Capture the cell that displays the provided text and extract its [x, y] central coordinate. 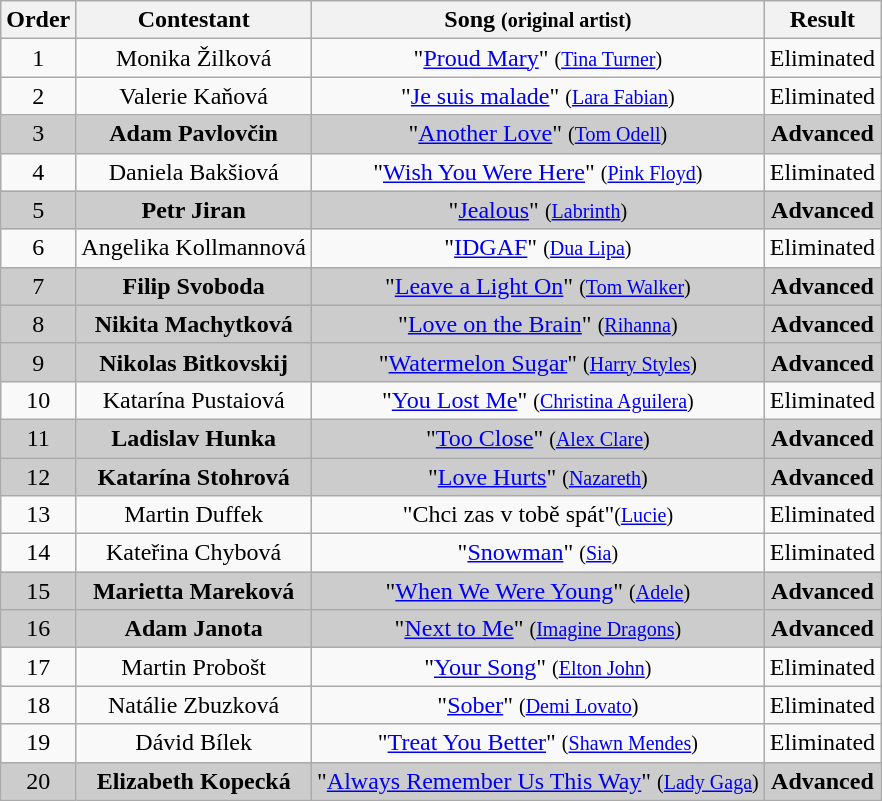
Elizabeth Kopecká [194, 781]
Natálie Zbuzková [194, 705]
Adam Janota [194, 629]
16 [38, 629]
Katarína Stohrová [194, 477]
Petr Jiran [194, 210]
10 [38, 400]
"Sober" (Demi Lovato) [538, 705]
"Je suis malade" (Lara Fabian) [538, 96]
"Next to Me" (Imagine Dragons) [538, 629]
Martin Probošt [194, 667]
Angelika Kollmannová [194, 248]
Martin Duffek [194, 515]
Filip Svoboda [194, 286]
Ladislav Hunka [194, 438]
Adam Pavlovčin [194, 134]
Nikita Machytková [194, 324]
1 [38, 58]
Valerie Kaňová [194, 96]
"Leave a Light On" (Tom Walker) [538, 286]
"Another Love" (Tom Odell) [538, 134]
17 [38, 667]
8 [38, 324]
Order [38, 20]
9 [38, 362]
Daniela Bakšiová [194, 172]
5 [38, 210]
7 [38, 286]
Katarína Pustaiová [194, 400]
"Too Close" (Alex Clare) [538, 438]
Kateřina Chybová [194, 553]
19 [38, 743]
20 [38, 781]
"You Lost Me" (Christina Aguilera) [538, 400]
"IDGAF" (Dua Lipa) [538, 248]
"Always Remember Us This Way" (Lady Gaga) [538, 781]
"Watermelon Sugar" (Harry Styles) [538, 362]
"Your Song" (Elton John) [538, 667]
"Love Hurts" (Nazareth) [538, 477]
"Jealous" (Labrinth) [538, 210]
Marietta Mareková [194, 591]
"Treat You Better" (Shawn Mendes) [538, 743]
"Proud Mary" (Tina Turner) [538, 58]
11 [38, 438]
Result [822, 20]
Monika Žilková [194, 58]
Dávid Bílek [194, 743]
Contestant [194, 20]
15 [38, 591]
14 [38, 553]
"Snowman" (Sia) [538, 553]
Song (original artist) [538, 20]
3 [38, 134]
2 [38, 96]
"Wish You Were Here" (Pink Floyd) [538, 172]
Nikolas Bitkovskij [194, 362]
18 [38, 705]
"Chci zas v tobě spát"(Lucie) [538, 515]
13 [38, 515]
4 [38, 172]
6 [38, 248]
"Love on the Brain" (Rihanna) [538, 324]
12 [38, 477]
"When We Were Young" (Adele) [538, 591]
